Identify which cell holds the provided text, then report its (X, Y) central coordinate. 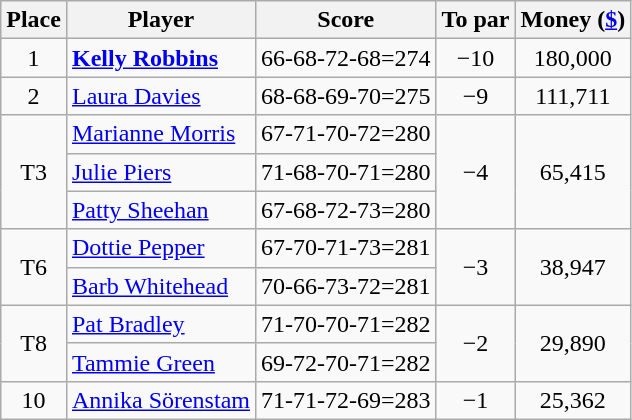
T3 (34, 172)
70-66-73-72=281 (346, 286)
Pat Bradley (160, 324)
−9 (476, 96)
T8 (34, 343)
Patty Sheehan (160, 210)
Tammie Green (160, 362)
69-72-70-71=282 (346, 362)
71-70-70-71=282 (346, 324)
Kelly Robbins (160, 58)
T6 (34, 267)
Money ($) (573, 20)
Julie Piers (160, 172)
Laura Davies (160, 96)
Marianne Morris (160, 134)
1 (34, 58)
180,000 (573, 58)
65,415 (573, 172)
Place (34, 20)
38,947 (573, 267)
67-70-71-73=281 (346, 248)
−3 (476, 267)
To par (476, 20)
66-68-72-68=274 (346, 58)
68-68-69-70=275 (346, 96)
25,362 (573, 400)
−1 (476, 400)
67-71-70-72=280 (346, 134)
Score (346, 20)
71-71-72-69=283 (346, 400)
10 (34, 400)
−10 (476, 58)
Barb Whitehead (160, 286)
111,711 (573, 96)
−2 (476, 343)
Annika Sörenstam (160, 400)
67-68-72-73=280 (346, 210)
71-68-70-71=280 (346, 172)
2 (34, 96)
Player (160, 20)
Dottie Pepper (160, 248)
29,890 (573, 343)
−4 (476, 172)
